Determine the [x, y] coordinate at the center of the cell enclosing the given text.  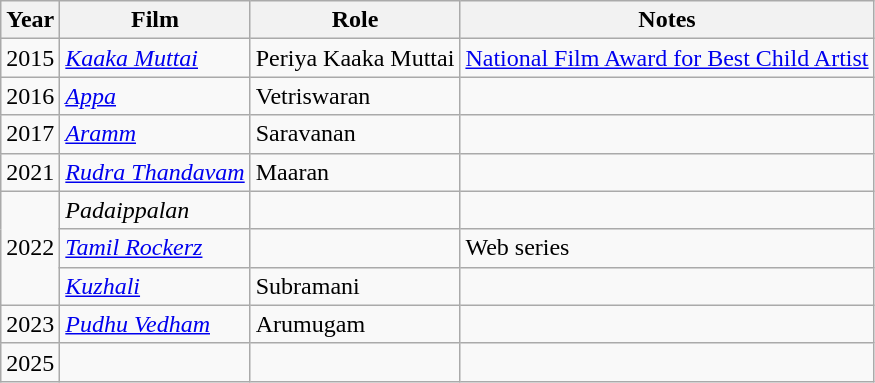
Saravanan [355, 134]
Notes [667, 20]
Role [355, 20]
Padaippalan [155, 210]
2022 [30, 248]
Pudhu Vedham [155, 324]
2025 [30, 362]
Arumugam [355, 324]
Tamil Rockerz [155, 248]
National Film Award for Best Child Artist [667, 58]
2016 [30, 96]
2021 [30, 172]
Kuzhali [155, 286]
Web series [667, 248]
Kaaka Muttai [155, 58]
Year [30, 20]
Film [155, 20]
Aramm [155, 134]
2023 [30, 324]
2017 [30, 134]
Maaran [355, 172]
Appa [155, 96]
Subramani [355, 286]
Periya Kaaka Muttai [355, 58]
Rudra Thandavam [155, 172]
2015 [30, 58]
Vetriswaran [355, 96]
